Detect which cell encompasses the target text, then output its [X, Y] center coordinate. 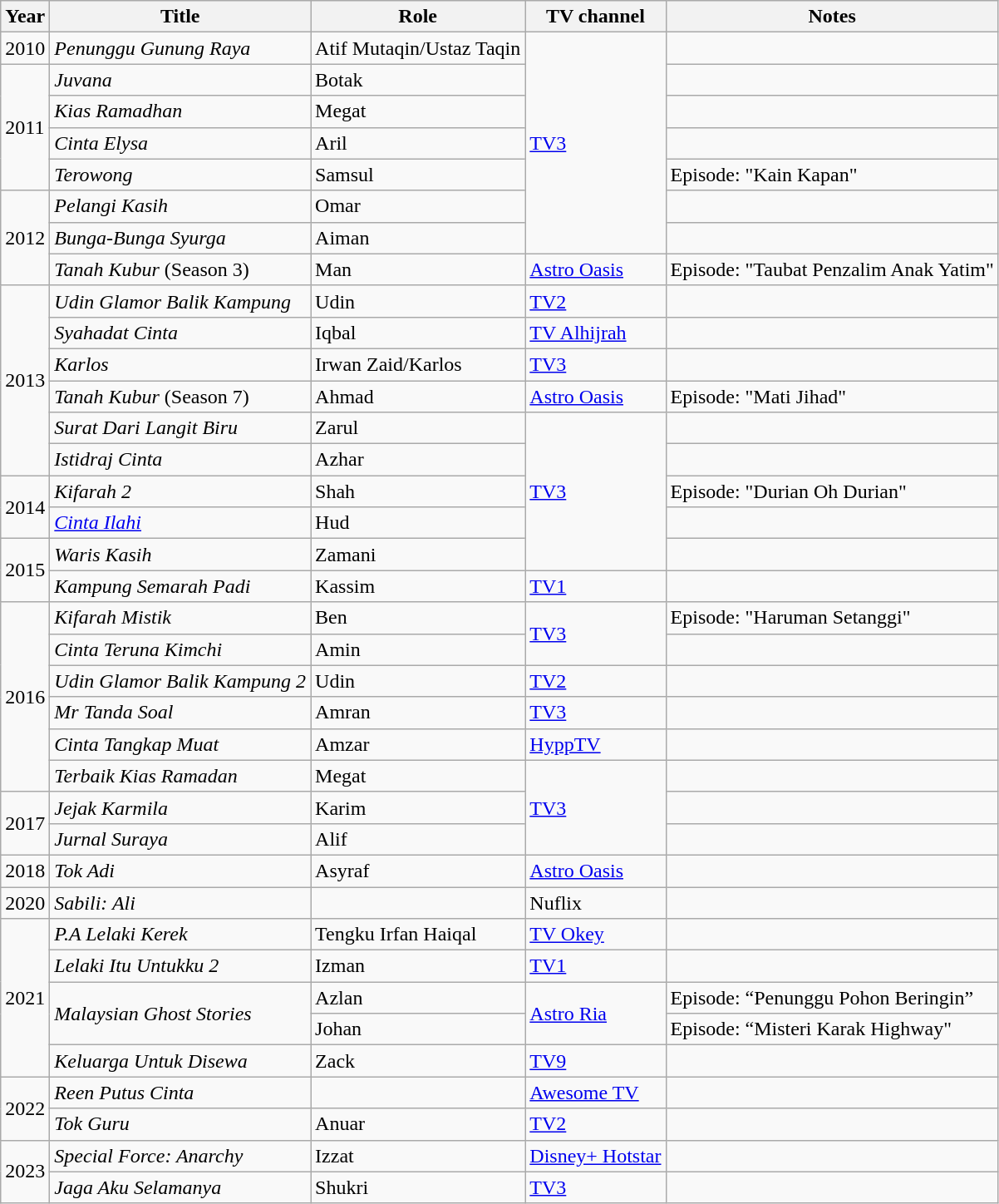
Astro Ria [595, 1014]
Terowong [180, 175]
Man [418, 269]
Surat Dari Langit Biru [180, 428]
Syahadat Cinta [180, 333]
Episode: "Kain Kapan" [832, 175]
Sabili: Ali [180, 902]
Kampung Semarah Padi [180, 586]
2014 [25, 507]
2016 [25, 697]
2013 [25, 380]
P.A Lelaki Kerek [180, 935]
TV Okey [595, 935]
Bunga-Bunga Syurga [180, 238]
Waris Kasih [180, 555]
2012 [25, 238]
Mr Tanda Soal [180, 713]
Hud [418, 523]
Zarul [418, 428]
Juvana [180, 80]
Role [418, 17]
Aiman [418, 238]
Notes [832, 17]
TV9 [595, 1061]
Tok Guru [180, 1124]
2022 [25, 1108]
Atif Mutaqin/Ustaz Taqin [418, 48]
Year [25, 17]
Special Force: Anarchy [180, 1156]
2018 [25, 871]
Episode: "Taubat Penzalim Anak Yatim" [832, 269]
2020 [25, 902]
Reen Putus Cinta [180, 1093]
Tanah Kubur (Season 7) [180, 397]
2011 [25, 127]
Iqbal [418, 333]
Amin [418, 649]
Cinta Ilahi [180, 523]
2010 [25, 48]
TV channel [595, 17]
Tengku Irfan Haiqal [418, 935]
Pelangi Kasih [180, 206]
Udin Glamor Balik Kampung 2 [180, 681]
Shukri [418, 1187]
2023 [25, 1172]
Izzat [418, 1156]
Tok Adi [180, 871]
TV Alhijrah [595, 333]
Jaga Aku Selamanya [180, 1187]
Izman [418, 966]
Karlos [180, 364]
Awesome TV [595, 1093]
Aril [418, 143]
2021 [25, 998]
Title [180, 17]
Terbaik Kias Ramadan [180, 776]
Cinta Teruna Kimchi [180, 649]
Keluarga Untuk Disewa [180, 1061]
Malaysian Ghost Stories [180, 1014]
Ahmad [418, 397]
Johan [418, 1029]
Alif [418, 839]
Asyraf [418, 871]
Samsul [418, 175]
Amzar [418, 744]
Disney+ Hotstar [595, 1156]
Azhar [418, 460]
Kifarah 2 [180, 491]
Episode: “Misteri Karak Highway" [832, 1029]
Kassim [418, 586]
Amran [418, 713]
Ben [418, 618]
Nuflix [595, 902]
Jurnal Suraya [180, 839]
Udin Glamor Balik Kampung [180, 301]
Jejak Karmila [180, 807]
Cinta Tangkap Muat [180, 744]
Irwan Zaid/Karlos [418, 364]
Karim [418, 807]
Kias Ramadhan [180, 111]
Botak [418, 80]
Shah [418, 491]
Episode: "Durian Oh Durian" [832, 491]
Kifarah Mistik [180, 618]
2017 [25, 823]
Lelaki Itu Untukku 2 [180, 966]
Tanah Kubur (Season 3) [180, 269]
Anuar [418, 1124]
2015 [25, 570]
Omar [418, 206]
Episode: “Penunggu Pohon Beringin” [832, 998]
Episode: "Haruman Setanggi" [832, 618]
Istidraj Cinta [180, 460]
HyppTV [595, 744]
Azlan [418, 998]
Zamani [418, 555]
Episode: "Mati Jihad" [832, 397]
Penunggu Gunung Raya [180, 48]
Zack [418, 1061]
Cinta Elysa [180, 143]
